Pinpoint the cell where the given text exists, returning its (X, Y) midpoint coordinate. 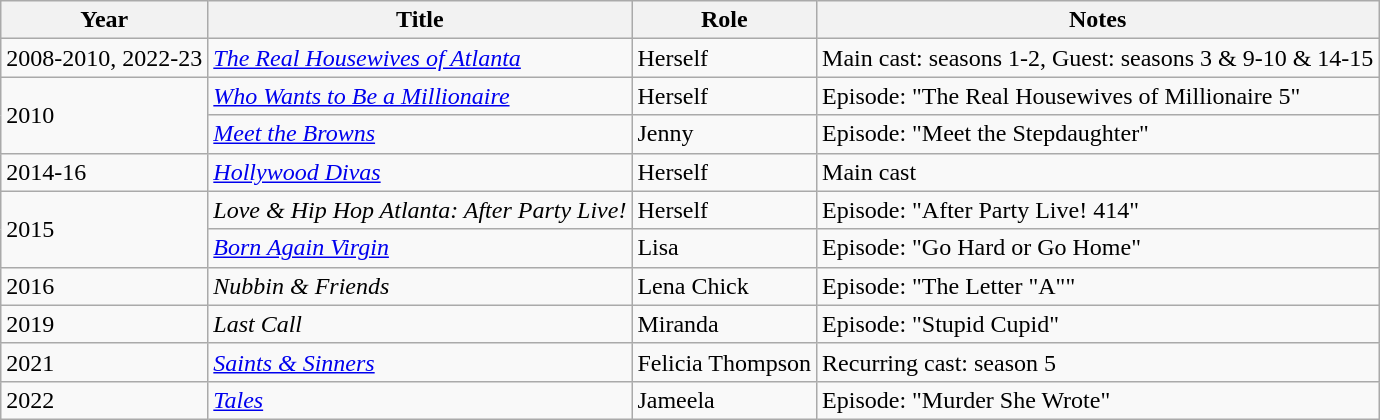
Main cast (1098, 172)
Episode: "The Letter "A"" (1098, 286)
2015 (104, 229)
2010 (104, 115)
Love & Hip Hop Atlanta: After Party Live! (420, 210)
The Real Housewives of Atlanta (420, 58)
Hollywood Divas (420, 172)
Episode: "Stupid Cupid" (1098, 324)
2019 (104, 324)
Year (104, 20)
Episode: "After Party Live! 414" (1098, 210)
Saints & Sinners (420, 362)
Notes (1098, 20)
Born Again Virgin (420, 248)
Role (724, 20)
Recurring cast: season 5 (1098, 362)
Who Wants to Be a Millionaire (420, 96)
2008-2010, 2022-23 (104, 58)
2021 (104, 362)
Episode: "Murder She Wrote" (1098, 400)
2022 (104, 400)
Nubbin & Friends (420, 286)
Jenny (724, 134)
Felicia Thompson (724, 362)
Title (420, 20)
Episode: "The Real Housewives of Millionaire 5" (1098, 96)
2016 (104, 286)
Last Call (420, 324)
Main cast: seasons 1-2, Guest: seasons 3 & 9-10 & 14-15 (1098, 58)
Episode: "Go Hard or Go Home" (1098, 248)
Lisa (724, 248)
Lena Chick (724, 286)
Miranda (724, 324)
2014-16 (104, 172)
Jameela (724, 400)
Episode: "Meet the Stepdaughter" (1098, 134)
Tales (420, 400)
Meet the Browns (420, 134)
